Detect which cell encompasses the target text, then output its [x, y] center coordinate. 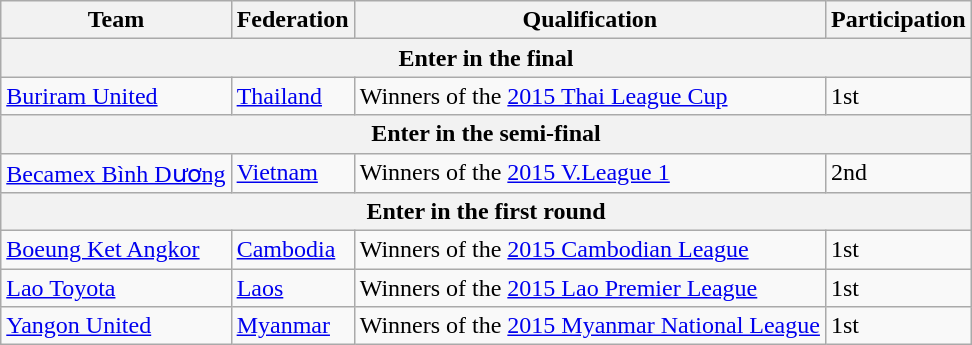
Winners of the 2015 Myanmar National League [590, 326]
Winners of the 2015 Cambodian League [590, 250]
Enter in the first round [486, 212]
Participation [898, 20]
Thailand [292, 96]
Laos [292, 288]
Yangon United [116, 326]
2nd [898, 173]
Enter in the final [486, 58]
Lao Toyota [116, 288]
Enter in the semi-final [486, 134]
Qualification [590, 20]
Becamex Bình Dương [116, 173]
Cambodia [292, 250]
Myanmar [292, 326]
Winners of the 2015 Thai League Cup [590, 96]
Vietnam [292, 173]
Boeung Ket Angkor [116, 250]
Winners of the 2015 Lao Premier League [590, 288]
Team [116, 20]
Buriram United [116, 96]
Winners of the 2015 V.League 1 [590, 173]
Federation [292, 20]
